Locate the cell with the specified text and output its (x, y) center coordinate. 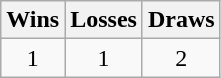
Wins (33, 20)
2 (181, 58)
Losses (104, 20)
Draws (181, 20)
